Output the (x, y) coordinate of the center of the cell containing the given text.  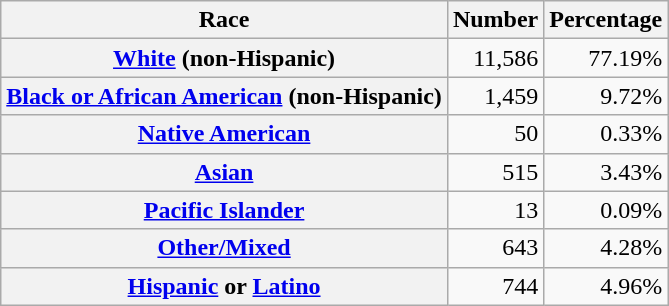
515 (495, 172)
0.09% (606, 210)
77.19% (606, 58)
4.96% (606, 286)
50 (495, 134)
0.33% (606, 134)
Asian (224, 172)
9.72% (606, 96)
4.28% (606, 248)
Black or African American (non-Hispanic) (224, 96)
Number (495, 20)
3.43% (606, 172)
Race (224, 20)
643 (495, 248)
Native American (224, 134)
1,459 (495, 96)
Percentage (606, 20)
White (non-Hispanic) (224, 58)
Pacific Islander (224, 210)
11,586 (495, 58)
13 (495, 210)
744 (495, 286)
Hispanic or Latino (224, 286)
Other/Mixed (224, 248)
